Scan for the cell matching the given text and deliver its (X, Y) coordinate at center. 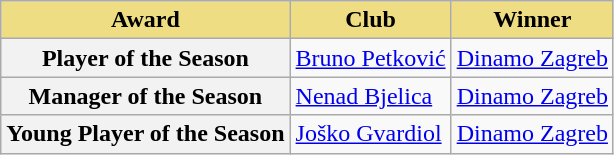
Club (370, 20)
Manager of the Season (146, 96)
Award (146, 20)
Joško Gvardiol (370, 134)
Bruno Petković (370, 58)
Nenad Bjelica (370, 96)
Winner (532, 20)
Young Player of the Season (146, 134)
Player of the Season (146, 58)
